For the text-containing cell, return its midpoint in [x, y] coordinate format. 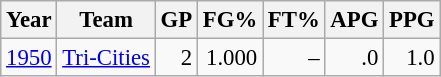
1.000 [230, 58]
APG [354, 20]
1950 [29, 58]
Tri-Cities [106, 58]
FT% [294, 20]
GP [176, 20]
Team [106, 20]
1.0 [412, 58]
FG% [230, 20]
Year [29, 20]
2 [176, 58]
.0 [354, 58]
– [294, 58]
PPG [412, 20]
